Capture the cell that displays the provided text and extract its [x, y] central coordinate. 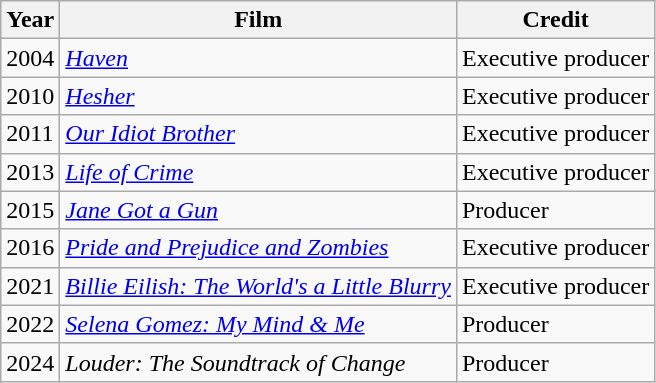
Credit [555, 20]
Year [30, 20]
Jane Got a Gun [258, 210]
Selena Gomez: My Mind & Me [258, 324]
Louder: The Soundtrack of Change [258, 362]
Billie Eilish: The World's a Little Blurry [258, 286]
2024 [30, 362]
2010 [30, 96]
Pride and Prejudice and Zombies [258, 248]
Film [258, 20]
2021 [30, 286]
Hesher [258, 96]
2015 [30, 210]
Life of Crime [258, 172]
Our Idiot Brother [258, 134]
2013 [30, 172]
Haven [258, 58]
2016 [30, 248]
2004 [30, 58]
2011 [30, 134]
2022 [30, 324]
